Detect which cell encompasses the target text, then output its [x, y] center coordinate. 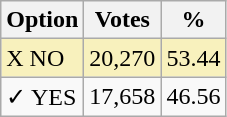
17,658 [122, 97]
X NO [42, 58]
53.44 [194, 58]
20,270 [122, 58]
% [194, 20]
Option [42, 20]
✓ YES [42, 97]
Votes [122, 20]
46.56 [194, 97]
